Capture the cell that displays the provided text and extract its (X, Y) central coordinate. 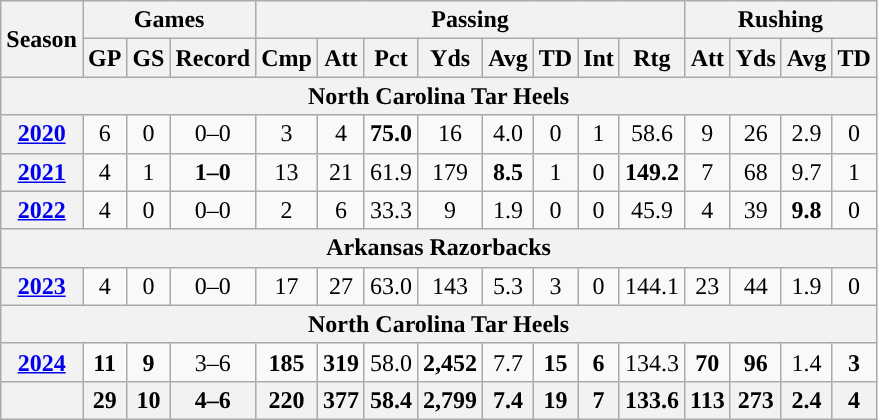
4.0 (508, 134)
70 (707, 362)
68 (756, 172)
58.4 (390, 400)
179 (450, 172)
2.4 (806, 400)
Arkansas Razorbacks (439, 248)
33.3 (390, 210)
2021 (42, 172)
7.4 (508, 400)
63.0 (390, 286)
13 (287, 172)
11 (104, 362)
9.8 (806, 210)
143 (450, 286)
134.3 (652, 362)
Passing (470, 20)
29 (104, 400)
3–6 (213, 362)
Cmp (287, 58)
1–0 (213, 172)
Games (168, 20)
2.9 (806, 134)
17 (287, 286)
2,452 (450, 362)
96 (756, 362)
16 (450, 134)
10 (148, 400)
5.3 (508, 286)
8.5 (508, 172)
Rushing (780, 20)
GP (104, 58)
39 (756, 210)
Pct (390, 58)
58.6 (652, 134)
23 (707, 286)
185 (287, 362)
4–6 (213, 400)
26 (756, 134)
58.0 (390, 362)
27 (340, 286)
273 (756, 400)
2020 (42, 134)
Season (42, 39)
319 (340, 362)
75.0 (390, 134)
Record (213, 58)
61.9 (390, 172)
44 (756, 286)
133.6 (652, 400)
113 (707, 400)
Int (599, 58)
15 (555, 362)
19 (555, 400)
2,799 (450, 400)
2022 (42, 210)
2023 (42, 286)
45.9 (652, 210)
2 (287, 210)
377 (340, 400)
7.7 (508, 362)
GS (148, 58)
9.7 (806, 172)
220 (287, 400)
21 (340, 172)
144.1 (652, 286)
Rtg (652, 58)
2024 (42, 362)
1.4 (806, 362)
149.2 (652, 172)
